For the text-containing cell, return its midpoint in [x, y] coordinate format. 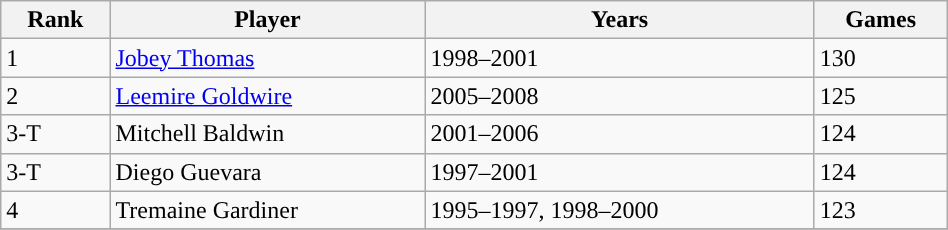
Mitchell Baldwin [268, 134]
2001–2006 [620, 134]
123 [880, 210]
2 [56, 96]
Years [620, 20]
125 [880, 96]
1 [56, 58]
1995–1997, 1998–2000 [620, 210]
Leemire Goldwire [268, 96]
1997–2001 [620, 172]
1998–2001 [620, 58]
Games [880, 20]
Rank [56, 20]
4 [56, 210]
Jobey Thomas [268, 58]
2005–2008 [620, 96]
Player [268, 20]
Tremaine Gardiner [268, 210]
Diego Guevara [268, 172]
130 [880, 58]
